Determine the (x, y) coordinate at the center of the cell enclosing the given text.  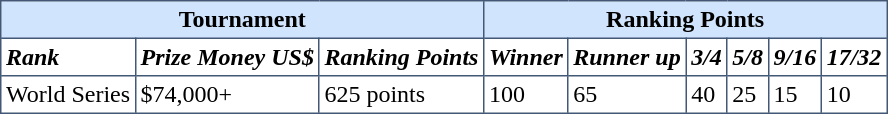
Tournament (242, 20)
World Series (68, 95)
Rank (68, 57)
100 (526, 95)
625 points (402, 95)
5/8 (748, 57)
10 (854, 95)
Runner up (627, 57)
Winner (526, 57)
3/4 (706, 57)
$74,000+ (227, 95)
Prize Money US$ (227, 57)
9/16 (794, 57)
15 (794, 95)
25 (748, 95)
40 (706, 95)
17/32 (854, 57)
65 (627, 95)
